Find where the given text appears and provide that cell's center as [X, Y] coordinate. 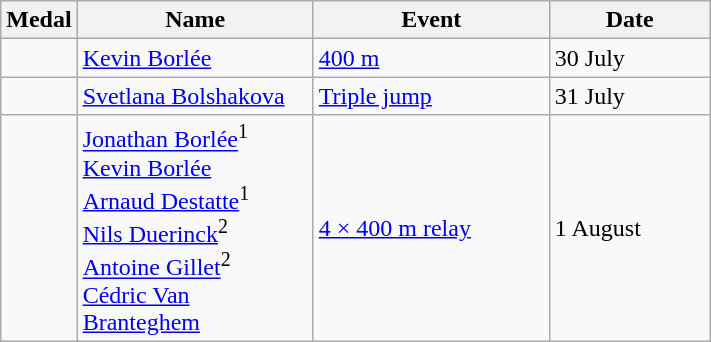
400 m [431, 58]
Triple jump [431, 96]
Event [431, 20]
1 August [630, 228]
Medal [39, 20]
Name [195, 20]
Kevin Borlée [195, 58]
30 July [630, 58]
Svetlana Bolshakova [195, 96]
31 July [630, 96]
4 × 400 m relay [431, 228]
Date [630, 20]
Jonathan Borlée1Kevin BorléeArnaud Destatte1Nils Duerinck2Antoine Gillet2Cédric Van Branteghem [195, 228]
